Scan for the cell matching the given text and deliver its (X, Y) coordinate at center. 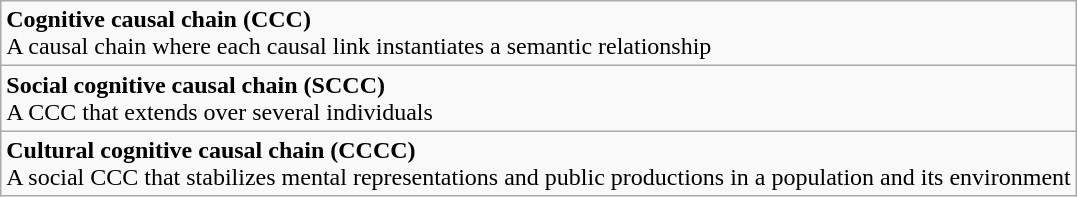
Social cognitive causal chain (SCCC)A CCC that extends over several individuals (539, 98)
Cognitive causal chain (CCC)A causal chain where each causal link instantiates a semantic relationship (539, 34)
Cultural cognitive causal chain (CCCC)A social CCC that stabilizes mental representations and public productions in a population and its environment (539, 164)
